Determine the [X, Y] coordinate at the center of the cell enclosing the given text.  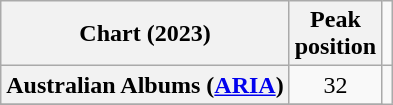
Chart (2023) [145, 34]
32 [335, 85]
Peakposition [335, 34]
Australian Albums (ARIA) [145, 85]
